Output the (x, y) coordinate of the center of the cell containing the given text.  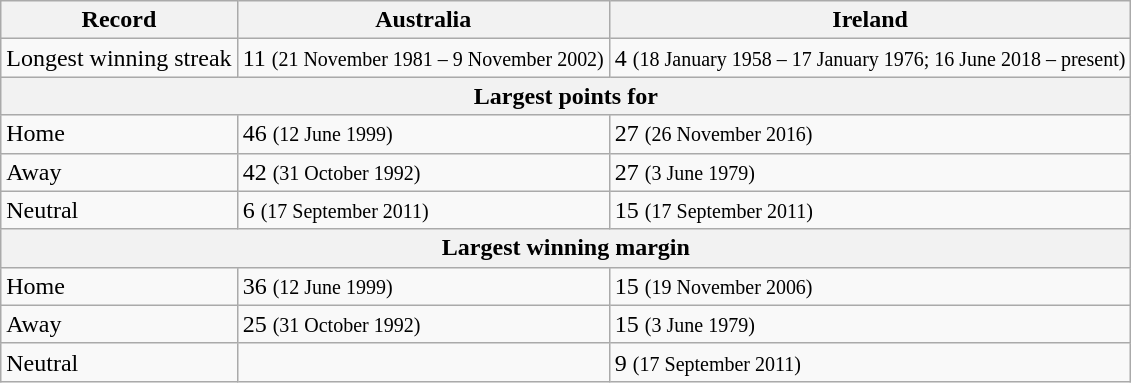
Largest points for (566, 96)
27 (3 June 1979) (870, 172)
25 (31 October 1992) (423, 324)
Record (119, 20)
11 (21 November 1981 – 9 November 2002) (423, 58)
Australia (423, 20)
42 (31 October 1992) (423, 172)
9 (17 September 2011) (870, 362)
6 (17 September 2011) (423, 210)
27 (26 November 2016) (870, 134)
Ireland (870, 20)
15 (19 November 2006) (870, 286)
Largest winning margin (566, 248)
15 (3 June 1979) (870, 324)
Longest winning streak (119, 58)
4 (18 January 1958 – 17 January 1976; 16 June 2018 – present) (870, 58)
46 (12 June 1999) (423, 134)
36 (12 June 1999) (423, 286)
15 (17 September 2011) (870, 210)
